Determine the (x, y) coordinate at the center of the cell enclosing the given text.  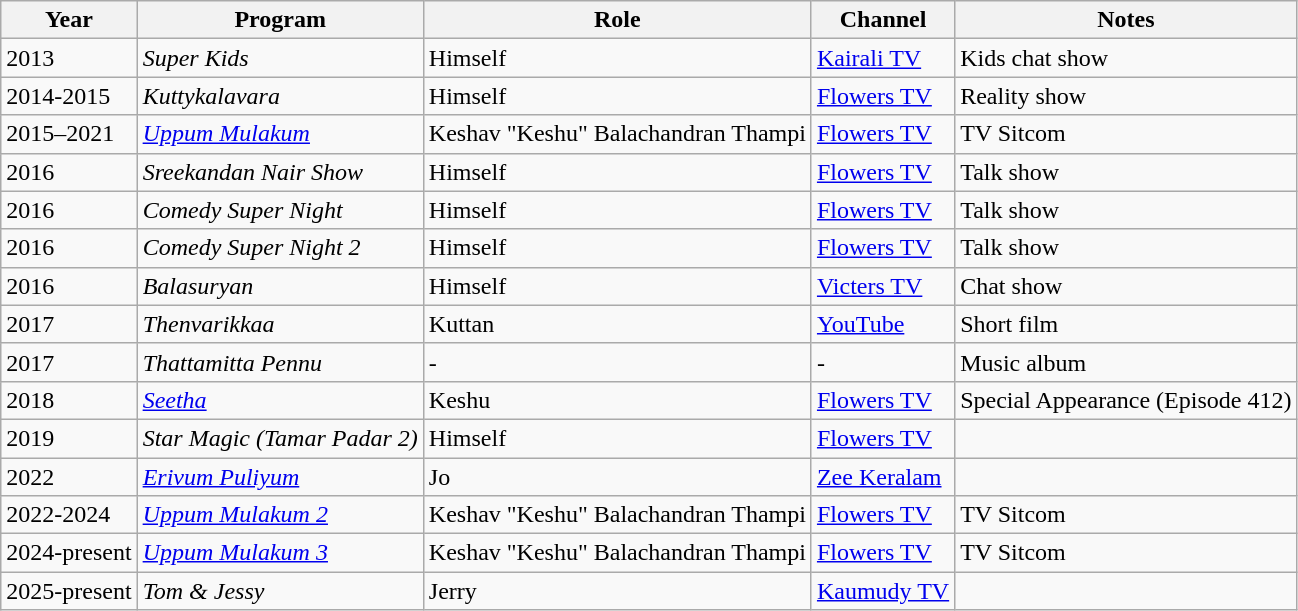
Zee Keralam (882, 477)
2025-present (69, 591)
Super Kids (280, 58)
Comedy Super Night 2 (280, 248)
Kuttan (617, 324)
2022 (69, 477)
Jerry (617, 591)
2024-present (69, 553)
Channel (882, 20)
Kaumudy TV (882, 591)
Kids chat show (1126, 58)
Special Appearance (Episode 412) (1126, 400)
2019 (69, 438)
Erivum Puliyum (280, 477)
Balasuryan (280, 286)
2015–2021 (69, 134)
Tom & Jessy (280, 591)
Keshu (617, 400)
Thenvarikkaa (280, 324)
Uppum Mulakum 3 (280, 553)
Year (69, 20)
Kuttykalavara (280, 96)
Music album (1126, 362)
Victers TV (882, 286)
Sreekandan Nair Show (280, 172)
Seetha (280, 400)
Chat show (1126, 286)
YouTube (882, 324)
Thattamitta Pennu (280, 362)
Short film (1126, 324)
2014-2015 (69, 96)
2022-2024 (69, 515)
Notes (1126, 20)
Uppum Mulakum 2 (280, 515)
Jo (617, 477)
2013 (69, 58)
Reality show (1126, 96)
Role (617, 20)
2018 (69, 400)
Program (280, 20)
Kairali TV (882, 58)
Comedy Super Night (280, 210)
Uppum Mulakum (280, 134)
Star Magic (Tamar Padar 2) (280, 438)
